Identify which cell holds the provided text, then report its (X, Y) central coordinate. 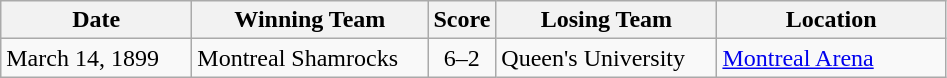
Montreal Arena (832, 58)
Date (96, 20)
Queen's University (606, 58)
Location (832, 20)
Winning Team (310, 20)
6–2 (462, 58)
Score (462, 20)
March 14, 1899 (96, 58)
Montreal Shamrocks (310, 58)
Losing Team (606, 20)
